Find where the given text appears and provide that cell's center as (X, Y) coordinate. 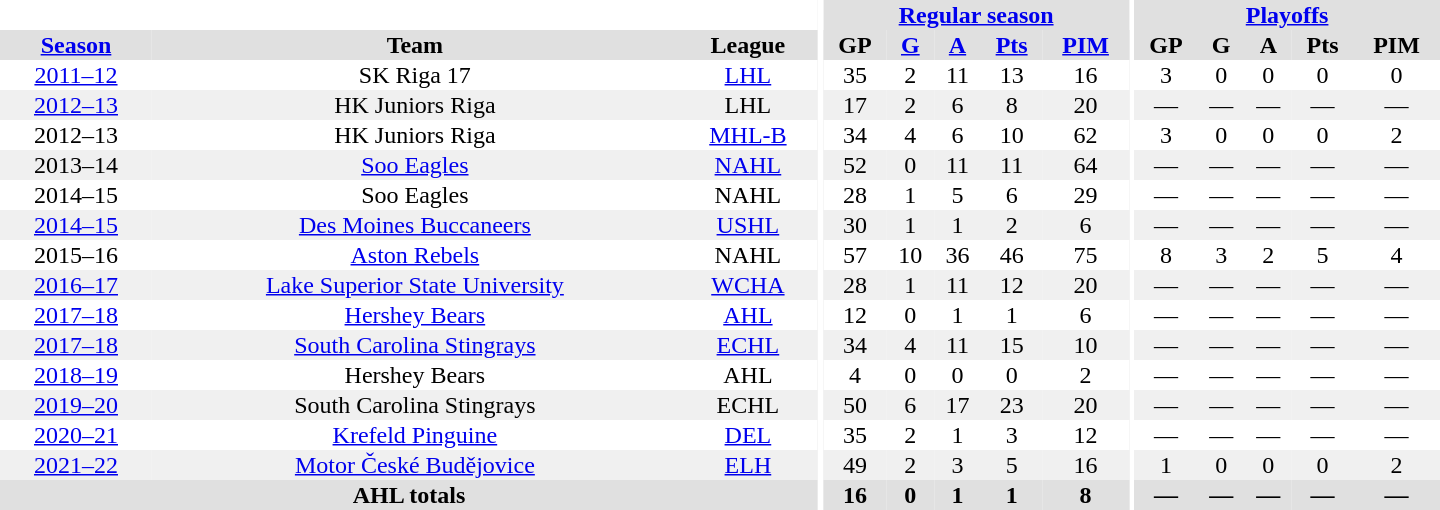
Regular season (976, 15)
2018–19 (76, 375)
64 (1086, 165)
30 (854, 225)
USHL (748, 225)
2016–17 (76, 285)
50 (854, 405)
DEL (748, 435)
Motor České Budějovice (415, 465)
2019–20 (76, 405)
AHL totals (409, 495)
Des Moines Buccaneers (415, 225)
15 (1012, 345)
League (748, 45)
57 (854, 255)
2015–16 (76, 255)
SK Riga 17 (415, 75)
Aston Rebels (415, 255)
23 (1012, 405)
62 (1086, 135)
WCHA (748, 285)
Team (415, 45)
46 (1012, 255)
MHL-B (748, 135)
Lake Superior State University (415, 285)
Season (76, 45)
Playoffs (1287, 15)
ELH (748, 465)
Krefeld Pinguine (415, 435)
2020–21 (76, 435)
49 (854, 465)
13 (1012, 75)
2013–14 (76, 165)
36 (958, 255)
75 (1086, 255)
52 (854, 165)
2021–22 (76, 465)
29 (1086, 195)
2011–12 (76, 75)
